Return the [x, y] coordinate for the center point of the cell that contains the specified text.  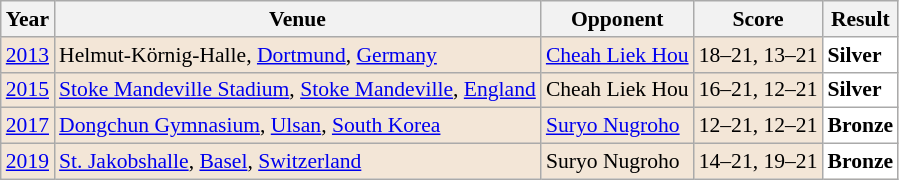
12–21, 12–21 [758, 126]
2015 [28, 90]
2019 [28, 162]
Result [861, 19]
18–21, 13–21 [758, 55]
Stoke Mandeville Stadium, Stoke Mandeville, England [298, 90]
Dongchun Gymnasium, Ulsan, South Korea [298, 126]
Opponent [618, 19]
2017 [28, 126]
Score [758, 19]
Venue [298, 19]
Year [28, 19]
St. Jakobshalle, Basel, Switzerland [298, 162]
Helmut-Körnig-Halle, Dortmund, Germany [298, 55]
16–21, 12–21 [758, 90]
2013 [28, 55]
14–21, 19–21 [758, 162]
